Detect which cell encompasses the target text, then output its (X, Y) center coordinate. 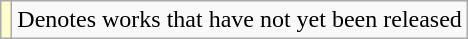
Denotes works that have not yet been released (240, 20)
